Find where the given text appears and provide that cell's center as [x, y] coordinate. 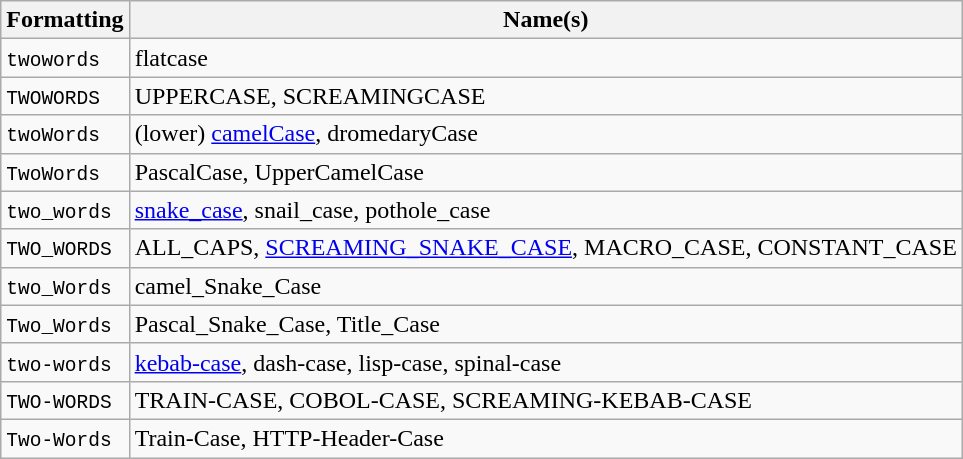
snake_case, snail_case, pothole_case [546, 210]
kebab-case, dash-case, lisp-case, spinal-case [546, 362]
TRAIN-CASE, COBOL-CASE, SCREAMING-KEBAB-CASE [546, 400]
two_Words [65, 286]
two_words [65, 210]
Train-Case, HTTP-Header-Case [546, 438]
TWO-WORDS [65, 400]
two-words [65, 362]
UPPERCASE, SCREAMINGCASE [546, 96]
Formatting [65, 20]
TWOWORDS [65, 96]
Two_Words [65, 324]
flatcase [546, 58]
twowords [65, 58]
(lower) camelCase, dromedaryCase [546, 134]
ALL_CAPS, SCREAMING_SNAKE_CASE, MACRO_CASE, CONSTANT_CASE [546, 248]
camel_Snake_Case [546, 286]
PascalCase, UpperCamelCase [546, 172]
TwoWords [65, 172]
Pascal_Snake_Case, Title_Case [546, 324]
TWO_WORDS [65, 248]
twoWords [65, 134]
Name(s) [546, 20]
Two-Words [65, 438]
